Output the (x, y) coordinate of the center of the cell containing the given text.  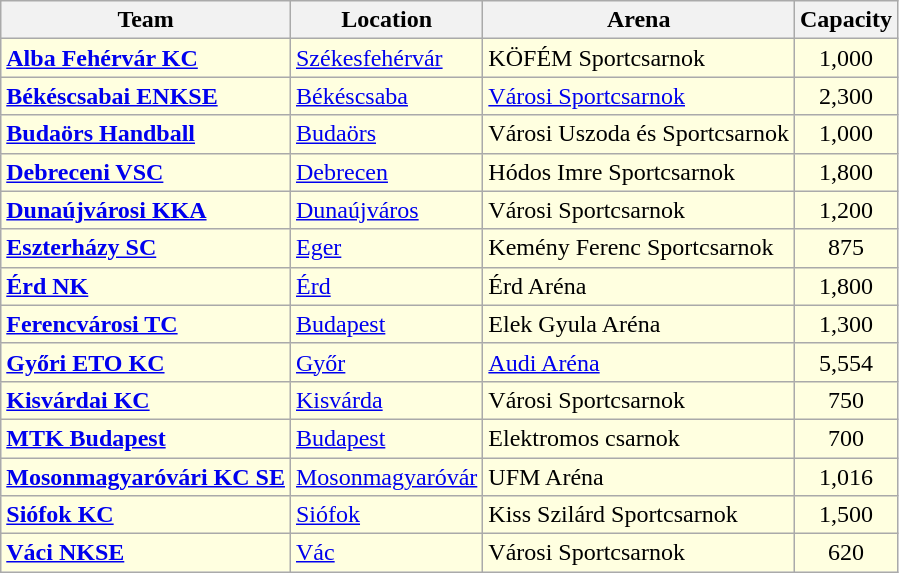
Elek Gyula Aréna (639, 324)
Budaörs Handball (146, 134)
Győr (386, 362)
Mosonmagyaróvári KC SE (146, 477)
1,016 (846, 477)
Vác (386, 553)
Eger (386, 248)
620 (846, 553)
2,300 (846, 96)
Siófok KC (146, 515)
Kiss Szilárd Sportcsarnok (639, 515)
Érd NK (146, 286)
Capacity (846, 20)
700 (846, 438)
Váci NKSE (146, 553)
Debrecen (386, 172)
Mosonmagyaróvár (386, 477)
MTK Budapest (146, 438)
Siófok (386, 515)
Székesfehérvár (386, 58)
Elektromos csarnok (639, 438)
5,554 (846, 362)
Érd Aréna (639, 286)
750 (846, 400)
Arena (639, 20)
Location (386, 20)
1,300 (846, 324)
1,200 (846, 210)
Városi Uszoda és Sportcsarnok (639, 134)
Békéscsabai ENKSE (146, 96)
Eszterházy SC (146, 248)
Érd (386, 286)
Budaörs (386, 134)
KÖFÉM Sportcsarnok (639, 58)
Győri ETO KC (146, 362)
1,500 (846, 515)
Ferencvárosi TC (146, 324)
Team (146, 20)
875 (846, 248)
Debreceni VSC (146, 172)
Alba Fehérvár KC (146, 58)
Kisvárda (386, 400)
Hódos Imre Sportcsarnok (639, 172)
UFM Aréna (639, 477)
Dunaújvárosi KKA (146, 210)
Dunaújváros (386, 210)
Békéscsaba (386, 96)
Kisvárdai KC (146, 400)
Audi Aréna (639, 362)
Kemény Ferenc Sportcsarnok (639, 248)
